Find where the given text appears and provide that cell's center as (x, y) coordinate. 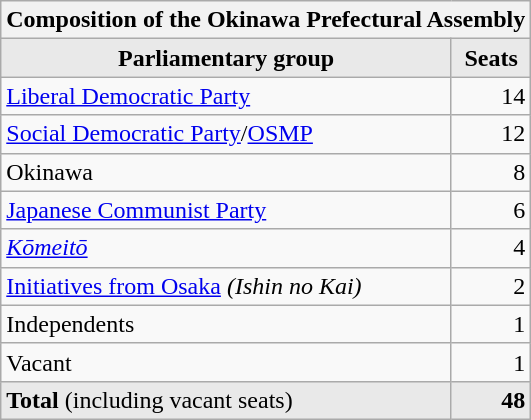
14 (490, 96)
6 (490, 210)
Initiatives from Osaka (Ishin no Kai) (226, 286)
Social Democratic Party/OSMP (226, 134)
Okinawa (226, 172)
2 (490, 286)
Liberal Democratic Party (226, 96)
12 (490, 134)
Japanese Communist Party (226, 210)
48 (490, 400)
Composition of the Okinawa Prefectural Assembly (266, 20)
Total (including vacant seats) (226, 400)
8 (490, 172)
Parliamentary group (226, 58)
4 (490, 248)
Independents (226, 324)
Seats (490, 58)
Vacant (226, 362)
Kōmeitō (226, 248)
